Find where the given text appears and provide that cell's center as (X, Y) coordinate. 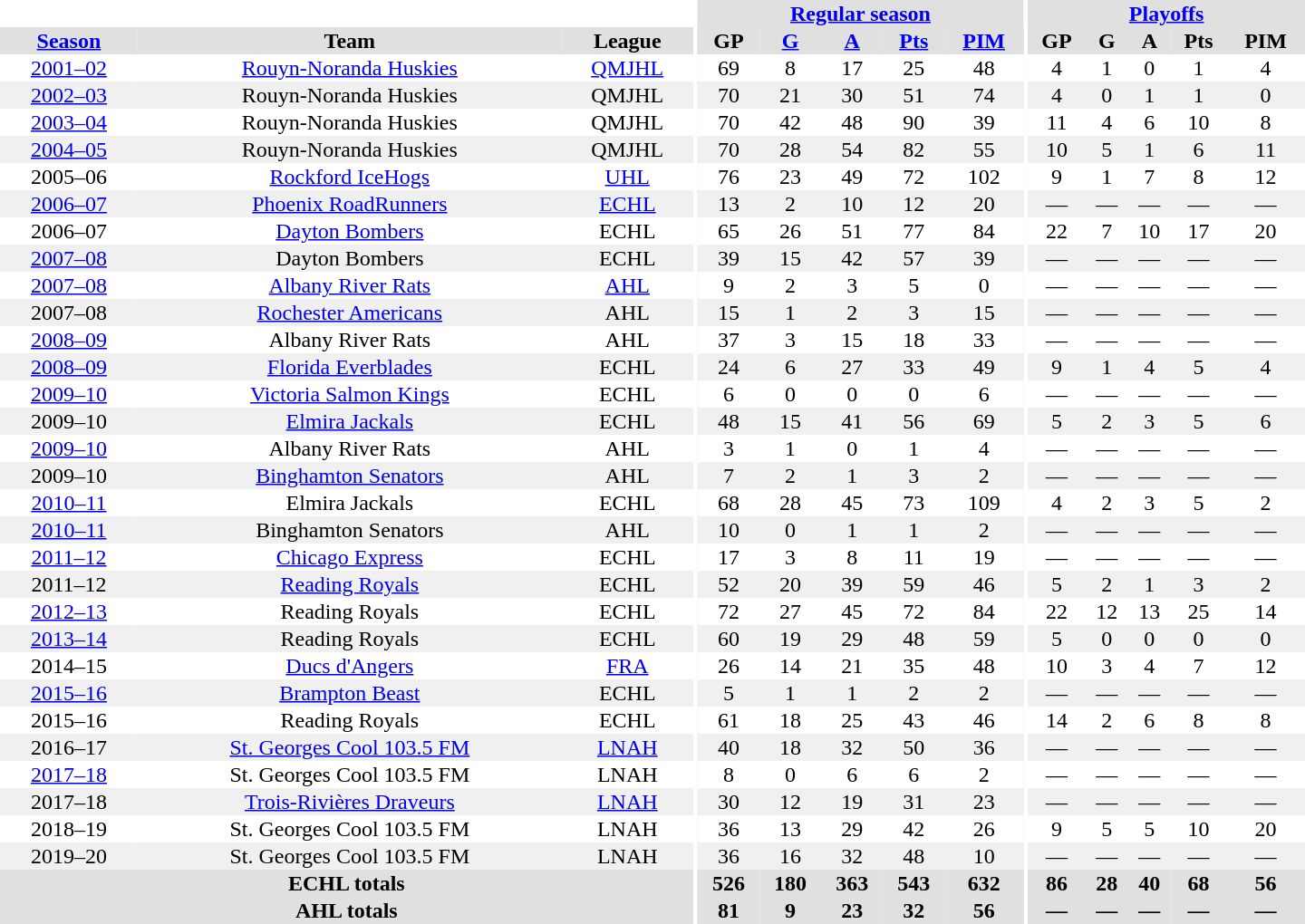
2013–14 (69, 639)
Playoffs (1166, 14)
Season (69, 41)
Regular season (861, 14)
AHL totals (346, 910)
2016–17 (69, 747)
ECHL totals (346, 883)
2012–13 (69, 611)
52 (729, 584)
FRA (627, 666)
Chicago Express (350, 557)
65 (729, 231)
76 (729, 177)
2005–06 (69, 177)
2019–20 (69, 856)
102 (984, 177)
Rochester Americans (350, 313)
Trois-Rivières Draveurs (350, 802)
363 (852, 883)
57 (913, 258)
2018–19 (69, 829)
41 (852, 421)
86 (1057, 883)
109 (984, 503)
UHL (627, 177)
Victoria Salmon Kings (350, 394)
Rockford IceHogs (350, 177)
2003–04 (69, 122)
90 (913, 122)
74 (984, 95)
35 (913, 666)
2004–05 (69, 149)
2014–15 (69, 666)
632 (984, 883)
54 (852, 149)
77 (913, 231)
Team (350, 41)
24 (729, 367)
543 (913, 883)
61 (729, 720)
60 (729, 639)
180 (790, 883)
Brampton Beast (350, 693)
55 (984, 149)
Ducs d'Angers (350, 666)
526 (729, 883)
43 (913, 720)
73 (913, 503)
31 (913, 802)
Florida Everblades (350, 367)
2002–03 (69, 95)
2001–02 (69, 68)
82 (913, 149)
50 (913, 747)
16 (790, 856)
37 (729, 340)
Phoenix RoadRunners (350, 204)
League (627, 41)
81 (729, 910)
